Detect which cell encompasses the target text, then output its (x, y) center coordinate. 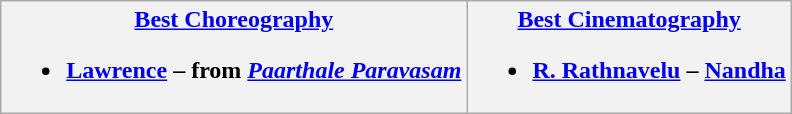
Best ChoreographyLawrence – from Paarthale Paravasam (234, 58)
Best CinematographyR. Rathnavelu – Nandha (629, 58)
